Output the (X, Y) coordinate of the center of the cell containing the given text.  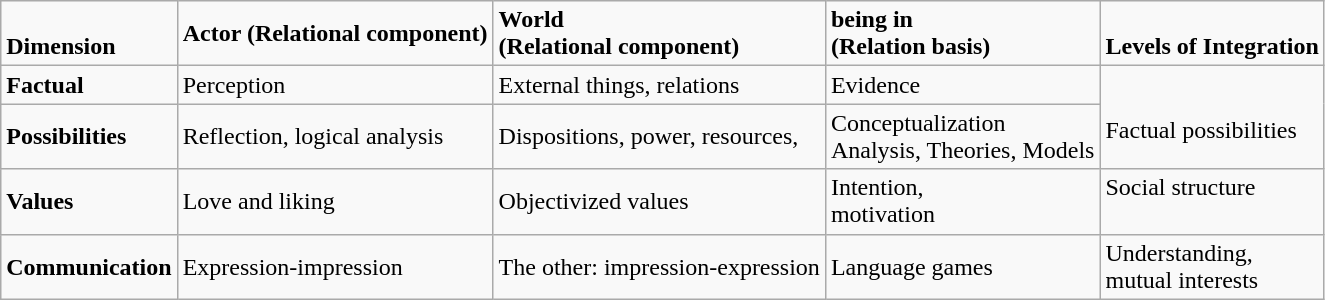
Values (89, 202)
Dimension (89, 34)
Dispositions, power, resources, (659, 136)
Expression-impression (335, 266)
Perception (335, 85)
World(Relational component) (659, 34)
ConceptualizationAnalysis, Theories, Models (962, 136)
Social structure (1212, 202)
Factual (89, 85)
being in(Relation basis) (962, 34)
Language games (962, 266)
Reflection, logical analysis (335, 136)
Communication (89, 266)
Intention,motivation (962, 202)
Understanding,mutual interests (1212, 266)
Levels of Integration (1212, 34)
Actor (Relational component) (335, 34)
Possibilities (89, 136)
The other: impression-expression (659, 266)
Objectivized values (659, 202)
Love and liking (335, 202)
External things, relations (659, 85)
Factual possibilities (1212, 118)
Evidence (962, 85)
